Search for the cell housing the specified text and yield its (x, y) center coordinate. 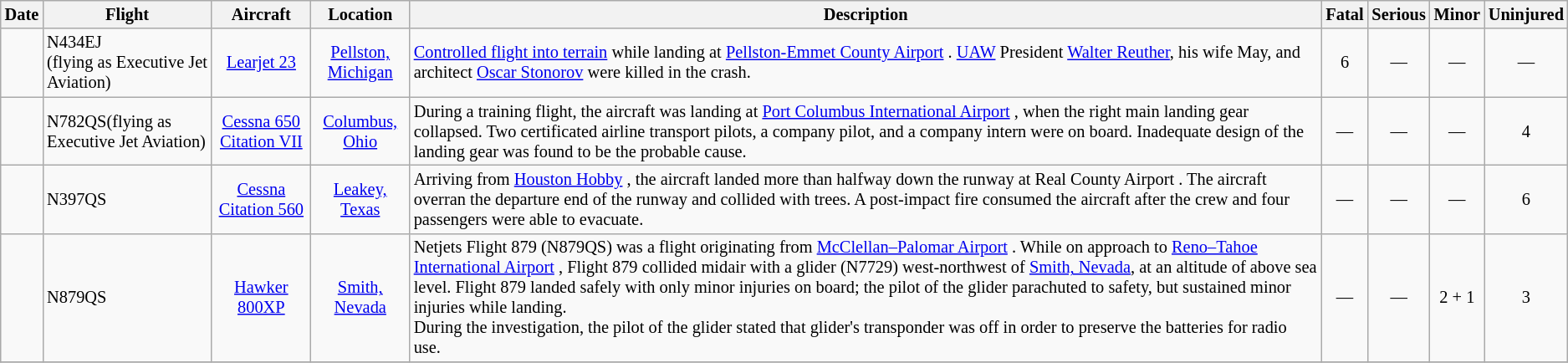
Smith, Nevada (360, 298)
Columbus, Ohio (360, 131)
Uninjured (1526, 14)
Date (22, 14)
Fatal (1345, 14)
Flight (127, 14)
3 (1526, 298)
Cessna 650 Citation VII (261, 131)
N397QS (127, 199)
Leakey, Texas (360, 199)
Pellston, Michigan (360, 63)
2 + 1 (1457, 298)
N434EJ(flying as Executive Jet Aviation) (127, 63)
N782QS(flying as Executive Jet Aviation) (127, 131)
Aircraft (261, 14)
Location (360, 14)
N879QS (127, 298)
Minor (1457, 14)
4 (1526, 131)
Serious (1398, 14)
Learjet 23 (261, 63)
Hawker 800XP (261, 298)
Cessna Citation 560 (261, 199)
Description (866, 14)
